Output the (X, Y) coordinate of the center of the cell containing the given text.  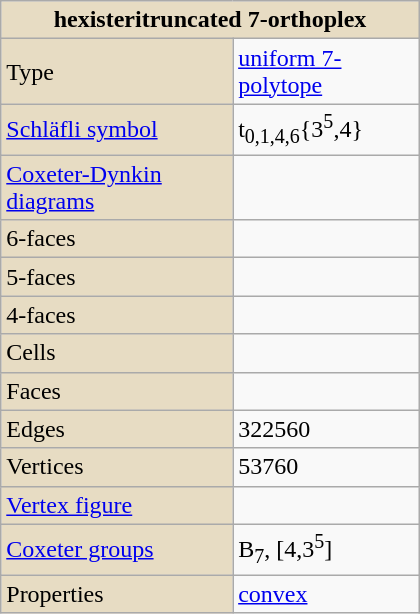
Coxeter-Dynkin diagrams (117, 188)
Type (117, 72)
Schläfli symbol (117, 130)
53760 (326, 467)
Cells (117, 353)
322560 (326, 429)
Vertex figure (117, 505)
6-faces (117, 239)
Faces (117, 391)
Properties (117, 594)
t0,1,4,6{35,4} (326, 130)
Coxeter groups (117, 550)
Vertices (117, 467)
B7, [4,35] (326, 550)
Edges (117, 429)
hexisteritruncated 7-orthoplex (210, 20)
4-faces (117, 315)
uniform 7-polytope (326, 72)
5-faces (117, 277)
convex (326, 594)
